Return (X, Y) of the center of cell containing provided text 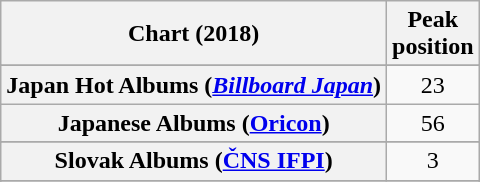
Slovak Albums (ČNS IFPI) (194, 161)
Japanese Albums (Oricon) (194, 123)
Japan Hot Albums (Billboard Japan) (194, 85)
Peakposition (433, 34)
Chart (2018) (194, 34)
23 (433, 85)
56 (433, 123)
3 (433, 161)
